Locate the cell with the specified text and output its [X, Y] center coordinate. 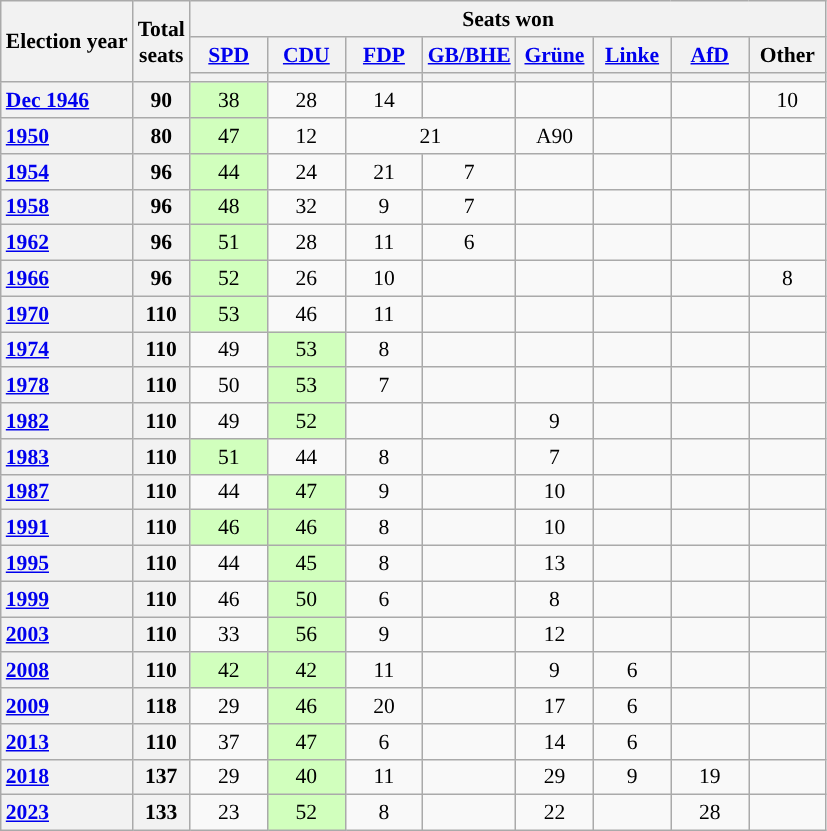
1958 [67, 207]
1962 [67, 243]
2008 [67, 671]
137 [162, 777]
CDU [307, 55]
56 [307, 635]
32 [307, 207]
2023 [67, 813]
Seats won [508, 19]
1974 [67, 350]
13 [555, 564]
GB/BHE [470, 55]
Grüne [555, 55]
2018 [67, 777]
26 [307, 279]
19 [710, 777]
Totalseats [162, 42]
23 [229, 813]
1982 [67, 421]
38 [229, 101]
Dec 1946 [67, 101]
1954 [67, 172]
1987 [67, 492]
33 [229, 635]
17 [555, 706]
1983 [67, 457]
2013 [67, 742]
1950 [67, 136]
118 [162, 706]
Other [788, 55]
22 [555, 813]
FDP [384, 55]
Linke [632, 55]
AfD [710, 55]
133 [162, 813]
Election year [67, 42]
A90 [555, 136]
40 [307, 777]
2003 [67, 635]
37 [229, 742]
1970 [67, 314]
90 [162, 101]
20 [384, 706]
80 [162, 136]
48 [229, 207]
45 [307, 564]
1978 [67, 386]
2009 [67, 706]
1966 [67, 279]
24 [307, 172]
SPD [229, 55]
1999 [67, 599]
1995 [67, 564]
1991 [67, 528]
